Locate the cell with the specified text and output its [x, y] center coordinate. 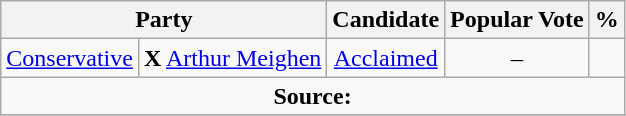
% [606, 20]
Party [164, 20]
Source: [313, 96]
X Arthur Meighen [232, 58]
– [518, 58]
Candidate [386, 20]
Acclaimed [386, 58]
Conservative [70, 58]
Popular Vote [518, 20]
